Output the (x, y) coordinate of the center of the cell containing the given text.  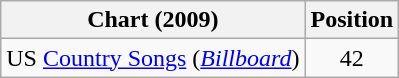
42 (352, 58)
US Country Songs (Billboard) (153, 58)
Position (352, 20)
Chart (2009) (153, 20)
